Locate the cell with the specified text and output its [x, y] center coordinate. 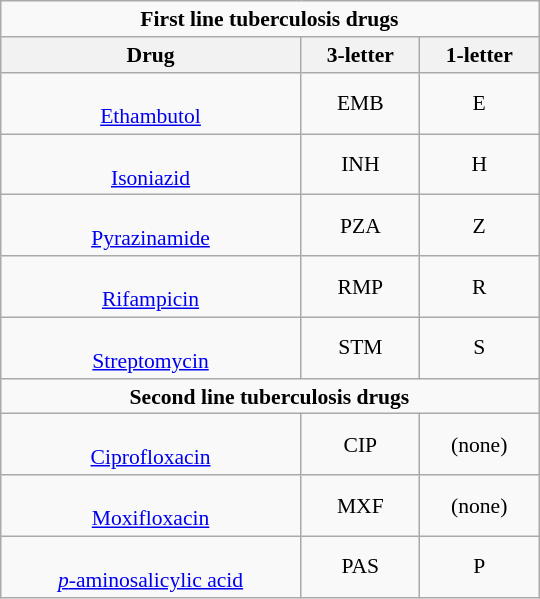
p-aminosalicylic acid [150, 566]
Streptomycin [150, 348]
Z [480, 226]
H [480, 164]
First line tuberculosis drugs [269, 19]
E [480, 104]
R [480, 286]
PZA [360, 226]
MXF [360, 506]
STM [360, 348]
3-letter [360, 55]
Rifampicin [150, 286]
INH [360, 164]
Ciprofloxacin [150, 444]
Ethambutol [150, 104]
Second line tuberculosis drugs [269, 396]
Drug [150, 55]
RMP [360, 286]
S [480, 348]
Moxifloxacin [150, 506]
CIP [360, 444]
Isoniazid [150, 164]
EMB [360, 104]
1-letter [480, 55]
PAS [360, 566]
Pyrazinamide [150, 226]
P [480, 566]
